Detect which cell encompasses the target text, then output its (x, y) center coordinate. 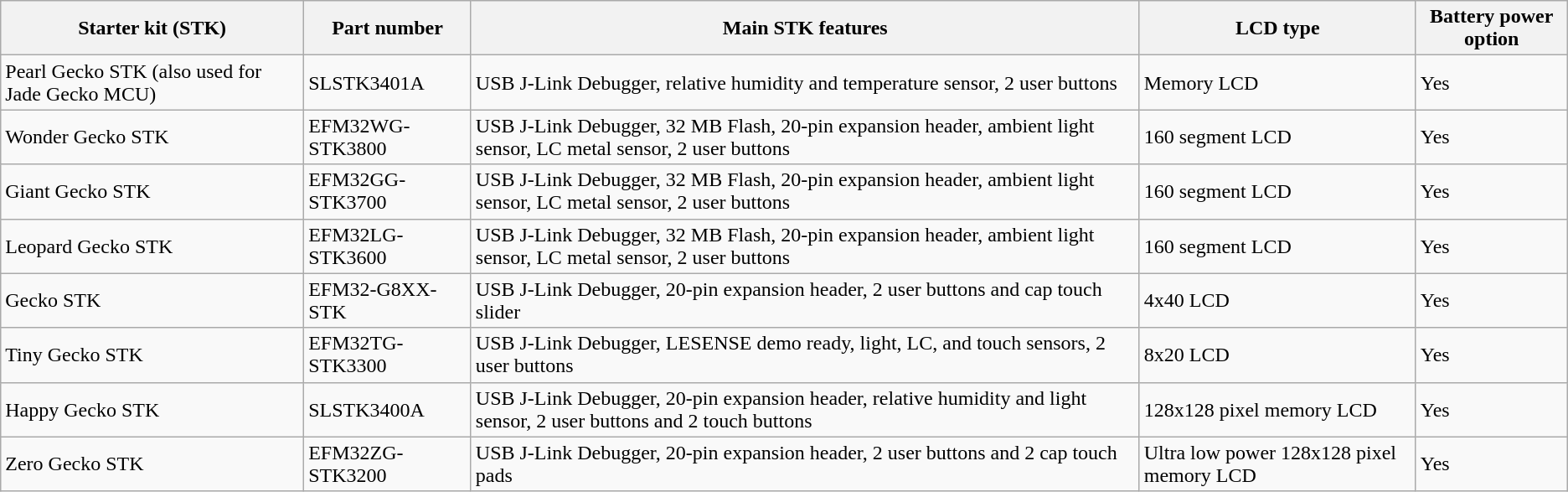
Starter kit (STK) (152, 28)
Leopard Gecko STK (152, 246)
Happy Gecko STK (152, 409)
Giant Gecko STK (152, 191)
EFM32GG-STK3700 (388, 191)
USB J-Link Debugger, 20-pin expansion header, relative humidity and light sensor, 2 user buttons and 2 touch buttons (805, 409)
EFM32LG-STK3600 (388, 246)
Memory LCD (1277, 82)
Wonder Gecko STK (152, 137)
Pearl Gecko STK (also used for Jade Gecko MCU) (152, 82)
Part number (388, 28)
Zero Gecko STK (152, 464)
EFM32TG-STK3300 (388, 355)
SLSTK3401A (388, 82)
EFM32-G8XX-STK (388, 300)
Ultra low power 128x128 pixel memory LCD (1277, 464)
128x128 pixel memory LCD (1277, 409)
USB J-Link Debugger, LESENSE demo ready, light, LC, and touch sensors, 2 user buttons (805, 355)
Battery power option (1491, 28)
Tiny Gecko STK (152, 355)
Main STK features (805, 28)
Gecko STK (152, 300)
EFM32ZG-STK3200 (388, 464)
4x40 LCD (1277, 300)
USB J-Link Debugger, relative humidity and temperature sensor, 2 user buttons (805, 82)
8x20 LCD (1277, 355)
LCD type (1277, 28)
USB J-Link Debugger, 20-pin expansion header, 2 user buttons and cap touch slider (805, 300)
SLSTK3400A (388, 409)
EFM32WG-STK3800 (388, 137)
USB J-Link Debugger, 20-pin expansion header, 2 user buttons and 2 cap touch pads (805, 464)
